Find where the given text appears and provide that cell's center as [x, y] coordinate. 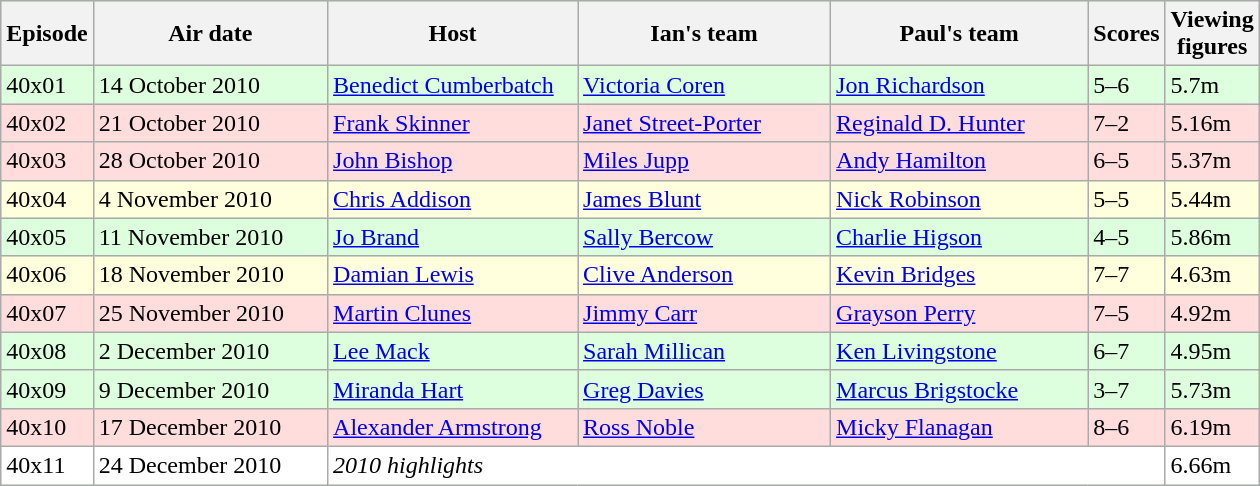
Greg Davies [704, 389]
40x09 [47, 389]
John Bishop [453, 161]
40x04 [47, 199]
21 October 2010 [210, 123]
7–7 [1126, 275]
5.37m [1212, 161]
17 December 2010 [210, 427]
2010 highlights [746, 465]
40x06 [47, 275]
40x05 [47, 237]
40x10 [47, 427]
Episode [47, 34]
6.19m [1212, 427]
8–6 [1126, 427]
Jo Brand [453, 237]
6–7 [1126, 351]
40x07 [47, 313]
3–7 [1126, 389]
5.73m [1212, 389]
Clive Anderson [704, 275]
5.16m [1212, 123]
Jon Richardson [960, 85]
Kevin Bridges [960, 275]
Air date [210, 34]
11 November 2010 [210, 237]
Viewing figures [1212, 34]
6.66m [1212, 465]
Alexander Armstrong [453, 427]
Sarah Millican [704, 351]
Benedict Cumberbatch [453, 85]
Charlie Higson [960, 237]
Frank Skinner [453, 123]
4.95m [1212, 351]
Ross Noble [704, 427]
Marcus Brigstocke [960, 389]
Reginald D. Hunter [960, 123]
5.86m [1212, 237]
28 October 2010 [210, 161]
9 December 2010 [210, 389]
Damian Lewis [453, 275]
Sally Bercow [704, 237]
James Blunt [704, 199]
6–5 [1126, 161]
5.44m [1212, 199]
5–6 [1126, 85]
Miles Jupp [704, 161]
Lee Mack [453, 351]
4–5 [1126, 237]
Paul's team [960, 34]
Jimmy Carr [704, 313]
Scores [1126, 34]
4.63m [1212, 275]
2 December 2010 [210, 351]
Ian's team [704, 34]
5–5 [1126, 199]
40x02 [47, 123]
Chris Addison [453, 199]
Nick Robinson [960, 199]
Miranda Hart [453, 389]
7–2 [1126, 123]
40x08 [47, 351]
Victoria Coren [704, 85]
Micky Flanagan [960, 427]
Grayson Perry [960, 313]
4.92m [1212, 313]
Martin Clunes [453, 313]
40x11 [47, 465]
14 October 2010 [210, 85]
Ken Livingstone [960, 351]
7–5 [1126, 313]
Andy Hamilton [960, 161]
25 November 2010 [210, 313]
40x03 [47, 161]
Janet Street-Porter [704, 123]
40x01 [47, 85]
5.7m [1212, 85]
4 November 2010 [210, 199]
24 December 2010 [210, 465]
18 November 2010 [210, 275]
Host [453, 34]
